From the cell containing the given text, extract its center point as (X, Y) coordinate. 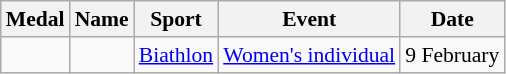
Women's individual (309, 55)
9 February (452, 55)
Sport (176, 19)
Biathlon (176, 55)
Date (452, 19)
Medal (36, 19)
Event (309, 19)
Name (102, 19)
